Provide the (x, y) coordinate of the cell's center where the given text is located.  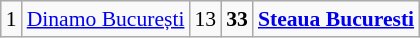
Dinamo București (106, 19)
Steaua Bucuresti (336, 19)
33 (237, 19)
13 (205, 19)
1 (12, 19)
